For the text-containing cell, return its midpoint in [x, y] coordinate format. 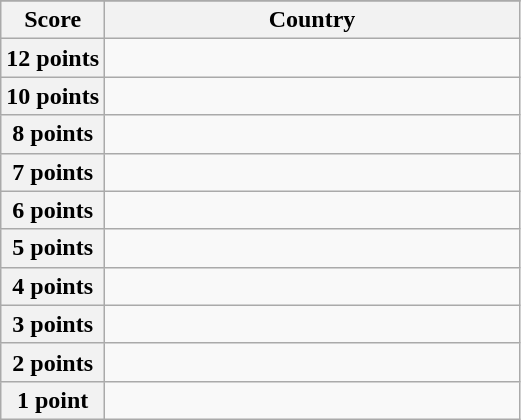
6 points [53, 210]
3 points [53, 324]
7 points [53, 172]
Country [312, 20]
12 points [53, 58]
1 point [53, 400]
8 points [53, 134]
4 points [53, 286]
10 points [53, 96]
Score [53, 20]
5 points [53, 248]
2 points [53, 362]
